Return the [X, Y] coordinate for the center point of the cell that contains the specified text.  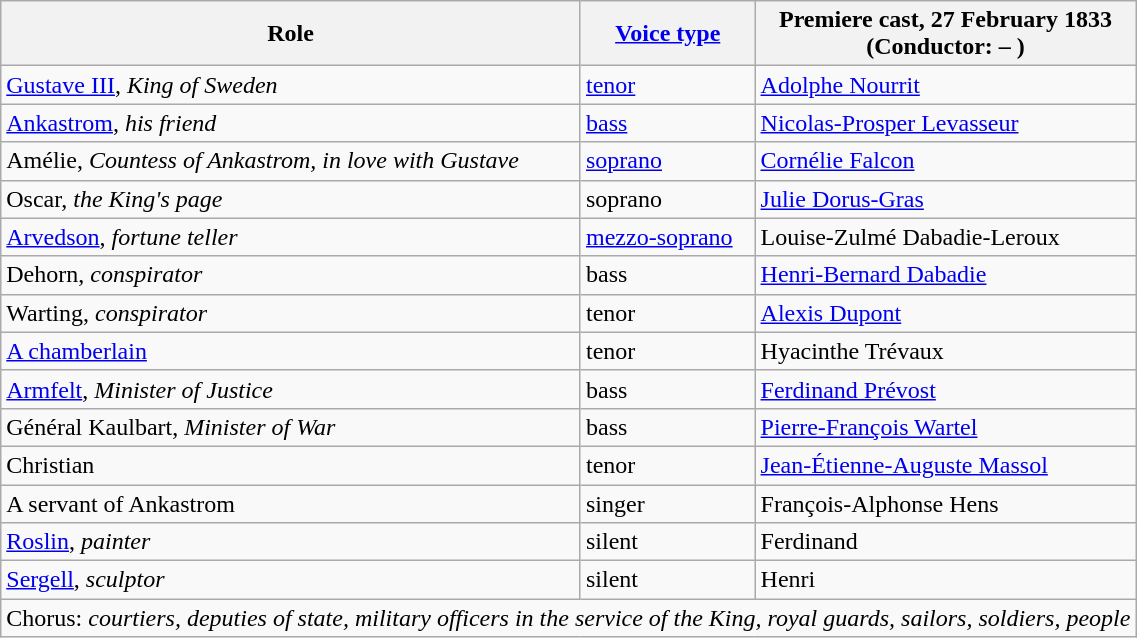
Henri-Bernard Dabadie [946, 275]
Pierre-François Wartel [946, 427]
Général Kaulbart, Minister of War [291, 427]
Louise-Zulmé Dabadie-Leroux [946, 237]
Roslin, painter [291, 542]
Arvedson, fortune teller [291, 237]
Nicolas-Prosper Levasseur [946, 123]
Oscar, the King's page [291, 199]
mezzo-soprano [668, 237]
Cornélie Falcon [946, 161]
François-Alphonse Hens [946, 503]
A chamberlain [291, 351]
Jean-Étienne-Auguste Massol [946, 465]
Christian [291, 465]
Premiere cast, 27 February 1833(Conductor: – ) [946, 34]
Adolphe Nourrit [946, 85]
Ankastrom, his friend [291, 123]
Alexis Dupont [946, 313]
Voice type [668, 34]
singer [668, 503]
Ferdinand [946, 542]
A servant of Ankastrom [291, 503]
Ferdinand Prévost [946, 389]
Armfelt, Minister of Justice [291, 389]
Warting, conspirator [291, 313]
Amélie, Countess of Ankastrom, in love with Gustave [291, 161]
Julie Dorus-Gras [946, 199]
Hyacinthe Trévaux [946, 351]
Role [291, 34]
Dehorn, conspirator [291, 275]
Chorus: courtiers, deputies of state, military officers in the service of the King, royal guards, sailors, soldiers, people [568, 618]
Sergell, sculptor [291, 580]
Henri [946, 580]
Gustave III, King of Sweden [291, 85]
